Find where the given text appears and provide that cell's center as [X, Y] coordinate. 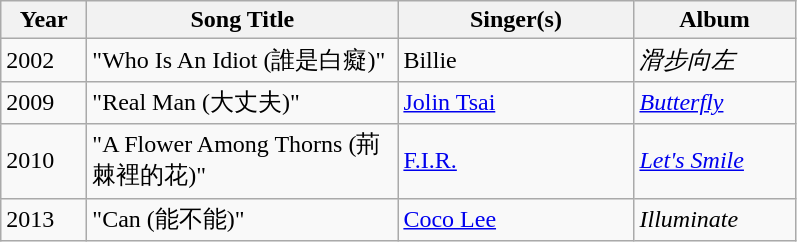
Let's Smile [714, 161]
Illuminate [714, 220]
"A Flower Among Thorns (荊棘裡的花)" [242, 161]
"Real Man (大丈夫)" [242, 102]
2009 [44, 102]
Song Title [242, 20]
2010 [44, 161]
Coco Lee [516, 220]
Year [44, 20]
Butterfly [714, 102]
2013 [44, 220]
F.I.R. [516, 161]
Singer(s) [516, 20]
Billie [516, 60]
"Who Is An Idiot (誰是白癡)" [242, 60]
Album [714, 20]
Jolin Tsai [516, 102]
"Can (能不能)" [242, 220]
2002 [44, 60]
滑步向左 [714, 60]
